Find where the given text appears and provide that cell's center as [x, y] coordinate. 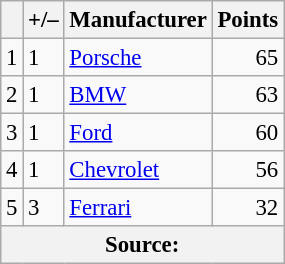
65 [248, 58]
Points [248, 20]
32 [248, 208]
2 [12, 95]
Ford [138, 133]
Chevrolet [138, 170]
4 [12, 170]
Source: [142, 245]
+/– [44, 20]
Manufacturer [138, 20]
Porsche [138, 58]
56 [248, 170]
5 [12, 208]
60 [248, 133]
Ferrari [138, 208]
BMW [138, 95]
63 [248, 95]
